For the text-containing cell, return its midpoint in [X, Y] coordinate format. 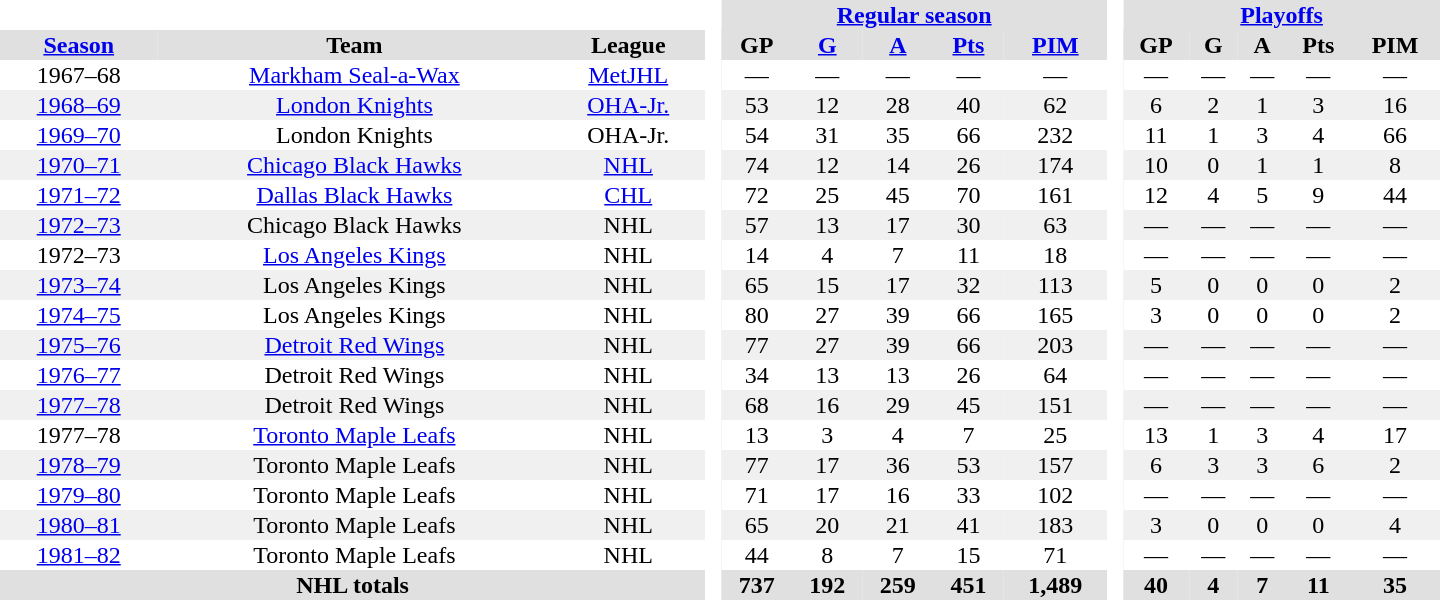
157 [1056, 465]
1979–80 [78, 495]
1970–71 [78, 165]
31 [828, 135]
54 [756, 135]
72 [756, 195]
29 [898, 405]
1981–82 [78, 555]
9 [1318, 195]
1967–68 [78, 75]
62 [1056, 105]
32 [968, 285]
232 [1056, 135]
203 [1056, 345]
33 [968, 495]
30 [968, 225]
192 [828, 585]
League [628, 45]
70 [968, 195]
151 [1056, 405]
57 [756, 225]
Season [78, 45]
737 [756, 585]
1,489 [1056, 585]
1978–79 [78, 465]
1968–69 [78, 105]
113 [1056, 285]
34 [756, 375]
174 [1056, 165]
80 [756, 315]
68 [756, 405]
64 [1056, 375]
451 [968, 585]
MetJHL [628, 75]
1975–76 [78, 345]
161 [1056, 195]
1974–75 [78, 315]
28 [898, 105]
1973–74 [78, 285]
10 [1156, 165]
1969–70 [78, 135]
183 [1056, 525]
1971–72 [78, 195]
1980–81 [78, 525]
63 [1056, 225]
102 [1056, 495]
36 [898, 465]
NHL totals [352, 585]
18 [1056, 255]
Playoffs [1282, 15]
21 [898, 525]
CHL [628, 195]
74 [756, 165]
Markham Seal-a-Wax [354, 75]
20 [828, 525]
1976–77 [78, 375]
165 [1056, 315]
Team [354, 45]
Dallas Black Hawks [354, 195]
Regular season [914, 15]
41 [968, 525]
259 [898, 585]
